Find where the given text appears and provide that cell's center as (x, y) coordinate. 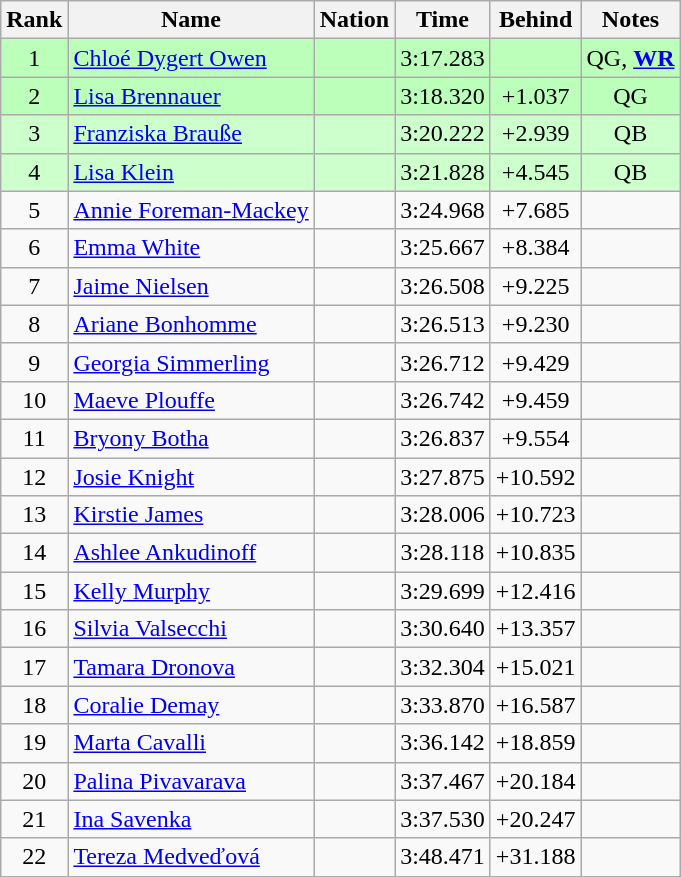
3:37.530 (443, 819)
+20.247 (536, 819)
Ashlee Ankudinoff (191, 553)
+16.587 (536, 705)
Tereza Medveďová (191, 857)
3:24.968 (443, 210)
1 (34, 58)
3:30.640 (443, 629)
Name (191, 20)
3:26.508 (443, 286)
3:36.142 (443, 743)
3:18.320 (443, 96)
3:28.006 (443, 515)
Rank (34, 20)
Notes (630, 20)
3:21.828 (443, 172)
+20.184 (536, 781)
+10.592 (536, 477)
+12.416 (536, 591)
Silvia Valsecchi (191, 629)
Coralie Demay (191, 705)
3:26.837 (443, 438)
Emma White (191, 248)
3:26.742 (443, 400)
Nation (354, 20)
Georgia Simmerling (191, 362)
Ariane Bonhomme (191, 324)
Bryony Botha (191, 438)
3 (34, 134)
+9.225 (536, 286)
+7.685 (536, 210)
3:28.118 (443, 553)
3:32.304 (443, 667)
Kelly Murphy (191, 591)
10 (34, 400)
+18.859 (536, 743)
3:26.712 (443, 362)
3:26.513 (443, 324)
+13.357 (536, 629)
QG, WR (630, 58)
6 (34, 248)
+10.835 (536, 553)
7 (34, 286)
13 (34, 515)
QG (630, 96)
3:25.667 (443, 248)
3:48.471 (443, 857)
21 (34, 819)
Chloé Dygert Owen (191, 58)
22 (34, 857)
3:27.875 (443, 477)
+4.545 (536, 172)
Franziska Brauße (191, 134)
19 (34, 743)
11 (34, 438)
+31.188 (536, 857)
2 (34, 96)
Annie Foreman-Mackey (191, 210)
8 (34, 324)
Ina Savenka (191, 819)
Time (443, 20)
+10.723 (536, 515)
16 (34, 629)
+9.429 (536, 362)
+9.459 (536, 400)
+9.554 (536, 438)
Tamara Dronova (191, 667)
14 (34, 553)
+8.384 (536, 248)
Kirstie James (191, 515)
Behind (536, 20)
9 (34, 362)
Lisa Klein (191, 172)
20 (34, 781)
Jaime Nielsen (191, 286)
5 (34, 210)
18 (34, 705)
Maeve Plouffe (191, 400)
+9.230 (536, 324)
17 (34, 667)
3:33.870 (443, 705)
15 (34, 591)
4 (34, 172)
+1.037 (536, 96)
3:29.699 (443, 591)
3:37.467 (443, 781)
+15.021 (536, 667)
12 (34, 477)
Marta Cavalli (191, 743)
Josie Knight (191, 477)
+2.939 (536, 134)
3:17.283 (443, 58)
Palina Pivavarava (191, 781)
3:20.222 (443, 134)
Lisa Brennauer (191, 96)
